Output the (X, Y) coordinate of the center of the cell containing the given text.  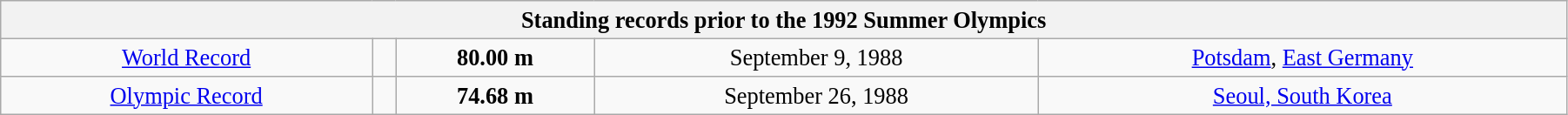
September 9, 1988 (816, 57)
September 26, 1988 (816, 95)
80.00 m (495, 57)
Seoul, South Korea (1302, 95)
Potsdam, East Germany (1302, 57)
Standing records prior to the 1992 Summer Olympics (784, 19)
Olympic Record (186, 95)
World Record (186, 57)
74.68 m (495, 95)
